Identify which cell holds the provided text, then report its (X, Y) central coordinate. 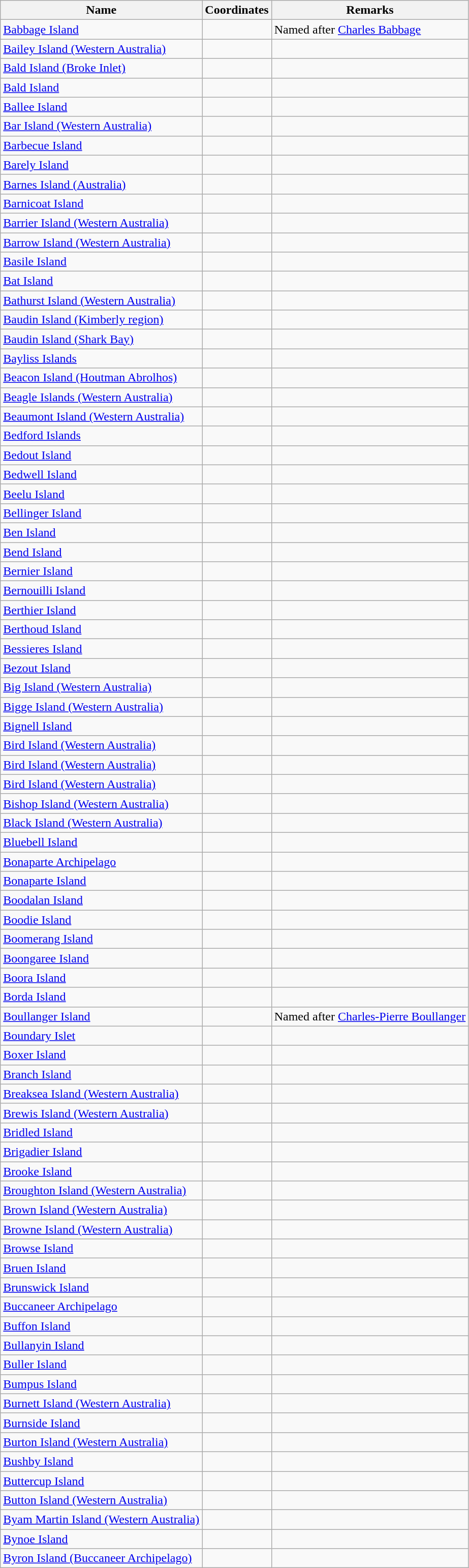
Bernouilli Island (102, 591)
Buttercup Island (102, 1481)
Named after Charles Babbage (370, 29)
Boxer Island (102, 1055)
Black Island (Western Australia) (102, 823)
Berthier Island (102, 610)
Brooke Island (102, 1171)
Berthoud Island (102, 629)
Bedwell Island (102, 474)
Broughton Island (Western Australia) (102, 1191)
Bald Island (Broke Inlet) (102, 68)
Buffon Island (102, 1326)
Bernier Island (102, 571)
Bigge Island (Western Australia) (102, 707)
Bellinger Island (102, 513)
Breaksea Island (Western Australia) (102, 1094)
Bedout Island (102, 455)
Bullanyin Island (102, 1345)
Boongaree Island (102, 958)
Bathurst Island (Western Australia) (102, 300)
Named after Charles-Pierre Boullanger (370, 1016)
Remarks (370, 10)
Bedford Islands (102, 436)
Boodie Island (102, 920)
Beacon Island (Houtman Abrolhos) (102, 378)
Bridled Island (102, 1132)
Buccaneer Archipelago (102, 1307)
Baudin Island (Kimberly region) (102, 320)
Brigadier Island (102, 1152)
Branch Island (102, 1074)
Browne Island (Western Australia) (102, 1229)
Barrier Island (Western Australia) (102, 223)
Bushby Island (102, 1461)
Bessieres Island (102, 649)
Button Island (Western Australia) (102, 1500)
Buller Island (102, 1365)
Brewis Island (Western Australia) (102, 1113)
Boora Island (102, 978)
Name (102, 10)
Bishop Island (Western Australia) (102, 803)
Boomerang Island (102, 939)
Barely Island (102, 165)
Barnes Island (Australia) (102, 184)
Big Island (Western Australia) (102, 687)
Burton Island (Western Australia) (102, 1442)
Bignell Island (102, 726)
Bar Island (Western Australia) (102, 126)
Bruen Island (102, 1268)
Barbecue Island (102, 145)
Burnett Island (Western Australia) (102, 1403)
Boodalan Island (102, 900)
Basile Island (102, 262)
Bend Island (102, 552)
Babbage Island (102, 29)
Bonaparte Island (102, 881)
Bumpus Island (102, 1384)
Bailey Island (Western Australia) (102, 49)
Brown Island (Western Australia) (102, 1210)
Bald Island (102, 87)
Bezout Island (102, 668)
Burnside Island (102, 1423)
Bat Island (102, 281)
Bynoe Island (102, 1539)
Byam Martin Island (Western Australia) (102, 1520)
Beaumont Island (Western Australia) (102, 416)
Byron Island (Buccaneer Archipelago) (102, 1558)
Barnicoat Island (102, 203)
Bonaparte Archipelago (102, 862)
Beelu Island (102, 494)
Bayliss Islands (102, 358)
Coordinates (237, 10)
Boundary Islet (102, 1036)
Brunswick Island (102, 1287)
Ben Island (102, 532)
Barrow Island (Western Australia) (102, 243)
Boullanger Island (102, 1016)
Bluebell Island (102, 842)
Baudin Island (Shark Bay) (102, 339)
Beagle Islands (Western Australia) (102, 397)
Borda Island (102, 997)
Browse Island (102, 1249)
Ballee Island (102, 107)
